Pinpoint the cell where the given text exists, returning its [x, y] midpoint coordinate. 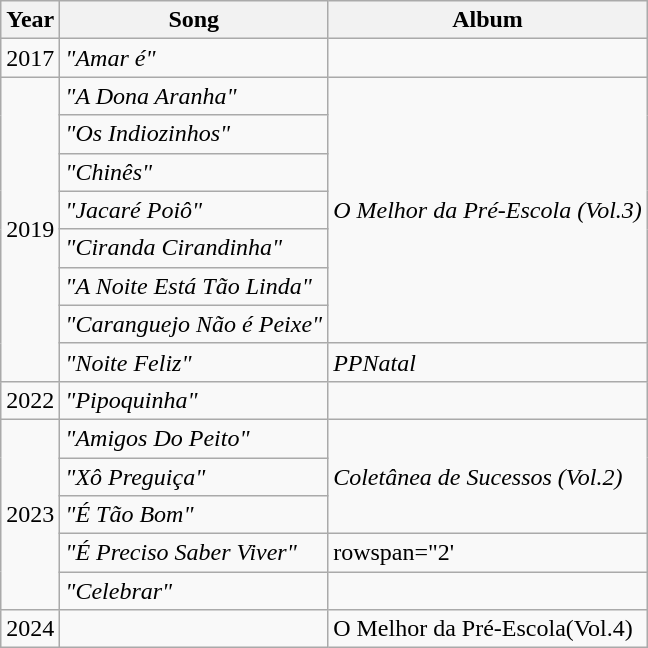
"Ciranda Cirandinha" [194, 248]
rowspan="2' [488, 553]
"Jacaré Poiô" [194, 210]
Album [488, 20]
"Chinês" [194, 172]
"A Noite Está Tão Linda" [194, 286]
Year [30, 20]
"Pipoquinha" [194, 400]
"É Preciso Saber Viver" [194, 553]
"Os Indiozinhos" [194, 134]
2019 [30, 229]
"Amigos Do Peito" [194, 438]
"Celebrar" [194, 591]
Coletânea de Sucessos (Vol.2) [488, 476]
2017 [30, 58]
2023 [30, 514]
PPNatal [488, 362]
"Noite Feliz" [194, 362]
"Amar é" [194, 58]
O Melhor da Pré-Escola(Vol.4) [488, 629]
"É Tão Bom" [194, 515]
2024 [30, 629]
"Caranguejo Não é Peixe" [194, 324]
Song [194, 20]
2022 [30, 400]
O Melhor da Pré-Escola (Vol.3) [488, 210]
"A Dona Aranha" [194, 96]
"Xô Preguiça" [194, 477]
